Pinpoint the cell where the given text exists, returning its (x, y) midpoint coordinate. 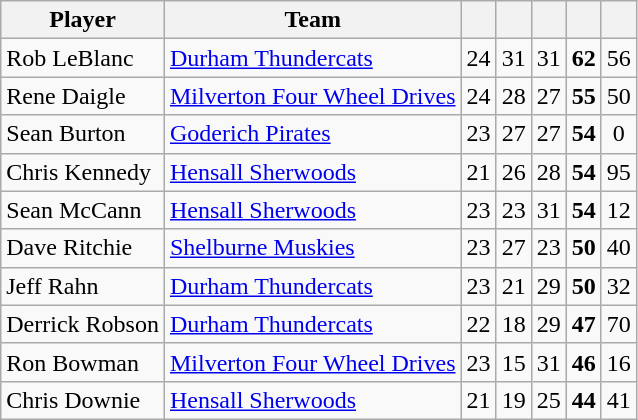
44 (584, 400)
62 (584, 58)
19 (514, 400)
40 (618, 248)
55 (584, 96)
Shelburne Muskies (312, 248)
Jeff Rahn (83, 286)
Ron Bowman (83, 362)
46 (584, 362)
Rob LeBlanc (83, 58)
25 (548, 400)
Sean McCann (83, 210)
47 (584, 324)
41 (618, 400)
Chris Downie (83, 400)
15 (514, 362)
Goderich Pirates (312, 134)
Team (312, 20)
Dave Ritchie (83, 248)
Chris Kennedy (83, 172)
Derrick Robson (83, 324)
0 (618, 134)
18 (514, 324)
Sean Burton (83, 134)
70 (618, 324)
Rene Daigle (83, 96)
95 (618, 172)
12 (618, 210)
26 (514, 172)
Player (83, 20)
56 (618, 58)
32 (618, 286)
16 (618, 362)
22 (478, 324)
